Extract the [x, y] coordinate from the center of the cell holding the provided text.  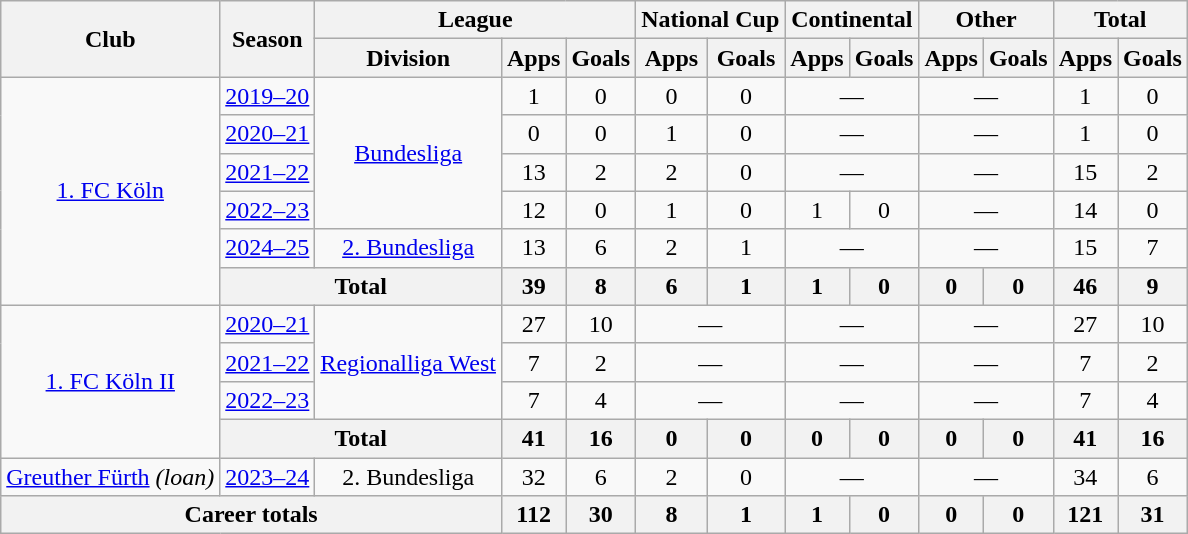
30 [601, 515]
9 [1153, 286]
39 [533, 286]
League [476, 20]
1. FC Köln II [110, 381]
Club [110, 39]
2019–20 [268, 96]
2023–24 [268, 477]
Career totals [252, 515]
112 [533, 515]
31 [1153, 515]
Continental [852, 20]
12 [533, 210]
Season [268, 39]
1. FC Köln [110, 191]
Division [408, 58]
Greuther Fürth (loan) [110, 477]
32 [533, 477]
National Cup [710, 20]
Regionalliga West [408, 362]
Other [986, 20]
34 [1085, 477]
Bundesliga [408, 153]
14 [1085, 210]
2024–25 [268, 248]
46 [1085, 286]
121 [1085, 515]
